From the cell containing the given text, extract its center point as [x, y] coordinate. 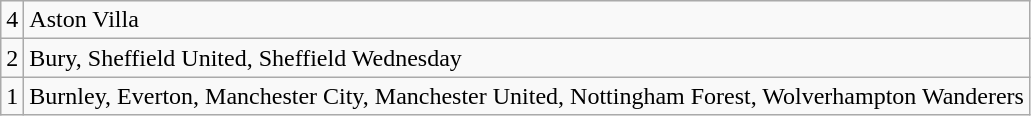
Burnley, Everton, Manchester City, Manchester United, Nottingham Forest, Wolverhampton Wanderers [527, 96]
1 [12, 96]
2 [12, 58]
Bury, Sheffield United, Sheffield Wednesday [527, 58]
Aston Villa [527, 20]
4 [12, 20]
